Scan for the cell matching the given text and deliver its (X, Y) coordinate at center. 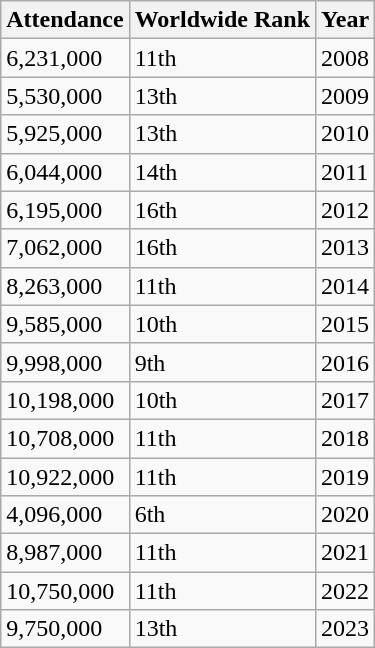
8,263,000 (65, 286)
5,925,000 (65, 134)
2014 (346, 286)
2008 (346, 58)
2010 (346, 134)
2017 (346, 400)
2018 (346, 438)
2012 (346, 210)
9,750,000 (65, 629)
10,922,000 (65, 477)
2020 (346, 515)
6th (222, 515)
2021 (346, 553)
9th (222, 362)
9,585,000 (65, 324)
5,530,000 (65, 96)
2016 (346, 362)
6,231,000 (65, 58)
10,198,000 (65, 400)
8,987,000 (65, 553)
14th (222, 172)
6,044,000 (65, 172)
Attendance (65, 20)
Year (346, 20)
2022 (346, 591)
2009 (346, 96)
2023 (346, 629)
10,708,000 (65, 438)
2015 (346, 324)
Worldwide Rank (222, 20)
6,195,000 (65, 210)
10,750,000 (65, 591)
2019 (346, 477)
2013 (346, 248)
2011 (346, 172)
9,998,000 (65, 362)
7,062,000 (65, 248)
4,096,000 (65, 515)
